Provide the (x, y) coordinate of the cell's center where the given text is located.  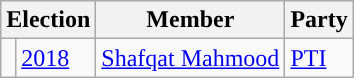
Election (48, 20)
2018 (56, 58)
PTI (319, 58)
Member (190, 20)
Party (319, 20)
Shafqat Mahmood (190, 58)
